Find where the given text appears and provide that cell's center as (x, y) coordinate. 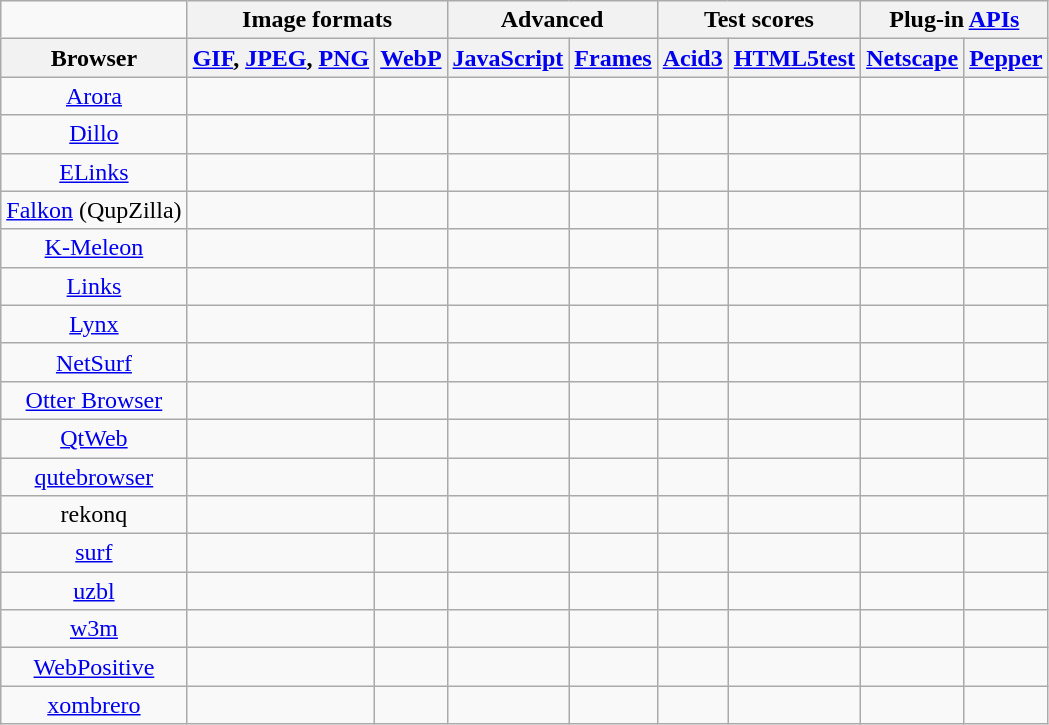
Acid3 (692, 58)
Frames (613, 58)
Plug-in APIs (954, 20)
rekonq (94, 515)
Netscape (912, 58)
Pepper (1006, 58)
Falkon (QupZilla) (94, 210)
qutebrowser (94, 477)
Dillo (94, 134)
Advanced (552, 20)
WebP (411, 58)
HTML5test (794, 58)
uzbl (94, 591)
Browser (94, 58)
K-Meleon (94, 248)
xombrero (94, 705)
Arora (94, 96)
NetSurf (94, 362)
Test scores (758, 20)
JavaScript (508, 58)
QtWeb (94, 438)
surf (94, 553)
w3m (94, 629)
WebPositive (94, 667)
Otter Browser (94, 400)
Lynx (94, 324)
Links (94, 286)
Image formats (317, 20)
GIF, JPEG, PNG (281, 58)
ELinks (94, 172)
